Identify which cell holds the provided text, then report its [x, y] central coordinate. 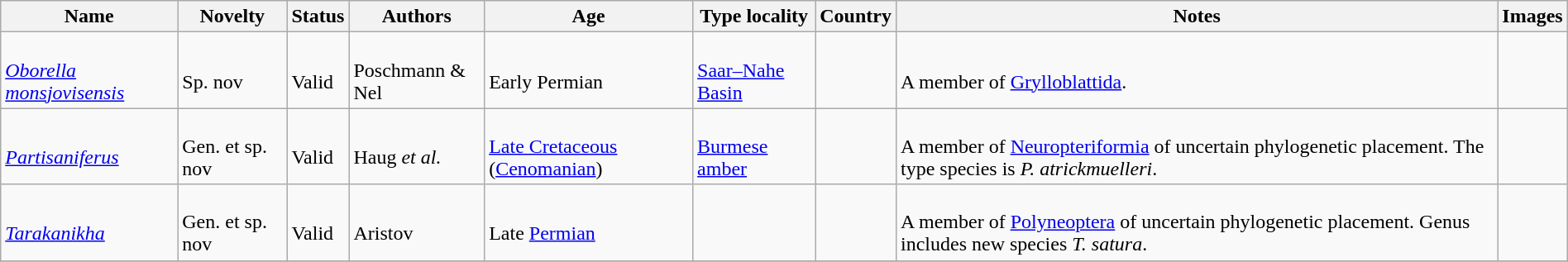
A member of Neuropteriformia of uncertain phylogenetic placement. The type species is P. atrickmuelleri. [1196, 146]
A member of Grylloblattida. [1196, 70]
A member of Polyneoptera of uncertain phylogenetic placement. Genus includes new species T. satura. [1196, 222]
Sp. nov [232, 70]
Authors [417, 17]
Country [856, 17]
Name [89, 17]
Notes [1196, 17]
Age [589, 17]
Partisaniferus [89, 146]
Novelty [232, 17]
Images [1532, 17]
Status [318, 17]
Burmese amber [754, 146]
Saar–Nahe Basin [754, 70]
Oborella monsjovisensis [89, 70]
Aristov [417, 222]
Tarakanikha [89, 222]
Poschmann & Nel [417, 70]
Late Permian [589, 222]
Early Permian [589, 70]
Haug et al. [417, 146]
Type locality [754, 17]
Late Cretaceous (Cenomanian) [589, 146]
